Search for the cell housing the specified text and yield its (x, y) center coordinate. 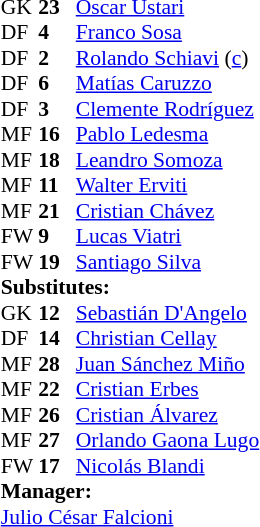
Clemente Rodríguez (168, 109)
Pablo Ledesma (168, 135)
6 (57, 83)
Orlando Gaona Lugo (168, 441)
Matías Caruzzo (168, 83)
Christian Cellay (168, 339)
19 (57, 262)
14 (57, 339)
Cristian Álvarez (168, 415)
Walter Erviti (168, 185)
28 (57, 364)
Juan Sánchez Miño (168, 364)
GK (20, 313)
27 (57, 441)
18 (57, 160)
Sebastián D'Angelo (168, 313)
Cristian Chávez (168, 211)
3 (57, 109)
11 (57, 185)
Lucas Viatri (168, 237)
16 (57, 135)
Rolando Schiavi (c) (168, 58)
2 (57, 58)
12 (57, 313)
Leandro Somoza (168, 160)
26 (57, 415)
Franco Sosa (168, 33)
21 (57, 211)
Santiago Silva (168, 262)
Manager: (130, 491)
Cristian Erbes (168, 389)
4 (57, 33)
Substitutes: (130, 287)
Nicolás Blandi (168, 466)
17 (57, 466)
22 (57, 389)
9 (57, 237)
